Search for the cell housing the specified text and yield its (X, Y) center coordinate. 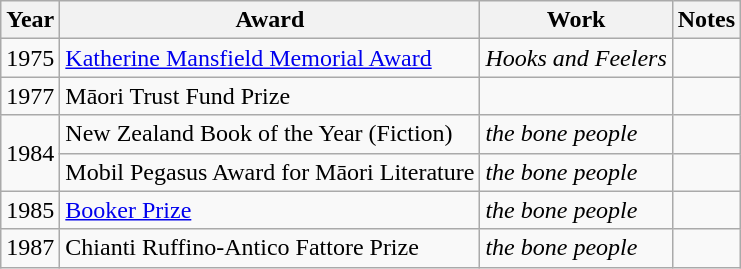
Hooks and Feelers (576, 58)
1987 (30, 248)
Māori Trust Fund Prize (270, 96)
Katherine Mansfield Memorial Award (270, 58)
New Zealand Book of the Year (Fiction) (270, 134)
Mobil Pegasus Award for Māori Literature (270, 172)
1985 (30, 210)
Chianti Ruffino-Antico Fattore Prize (270, 248)
1977 (30, 96)
1975 (30, 58)
Year (30, 20)
Work (576, 20)
Notes (706, 20)
Award (270, 20)
Booker Prize (270, 210)
1984 (30, 153)
